Return (X, Y) of the center of cell containing provided text 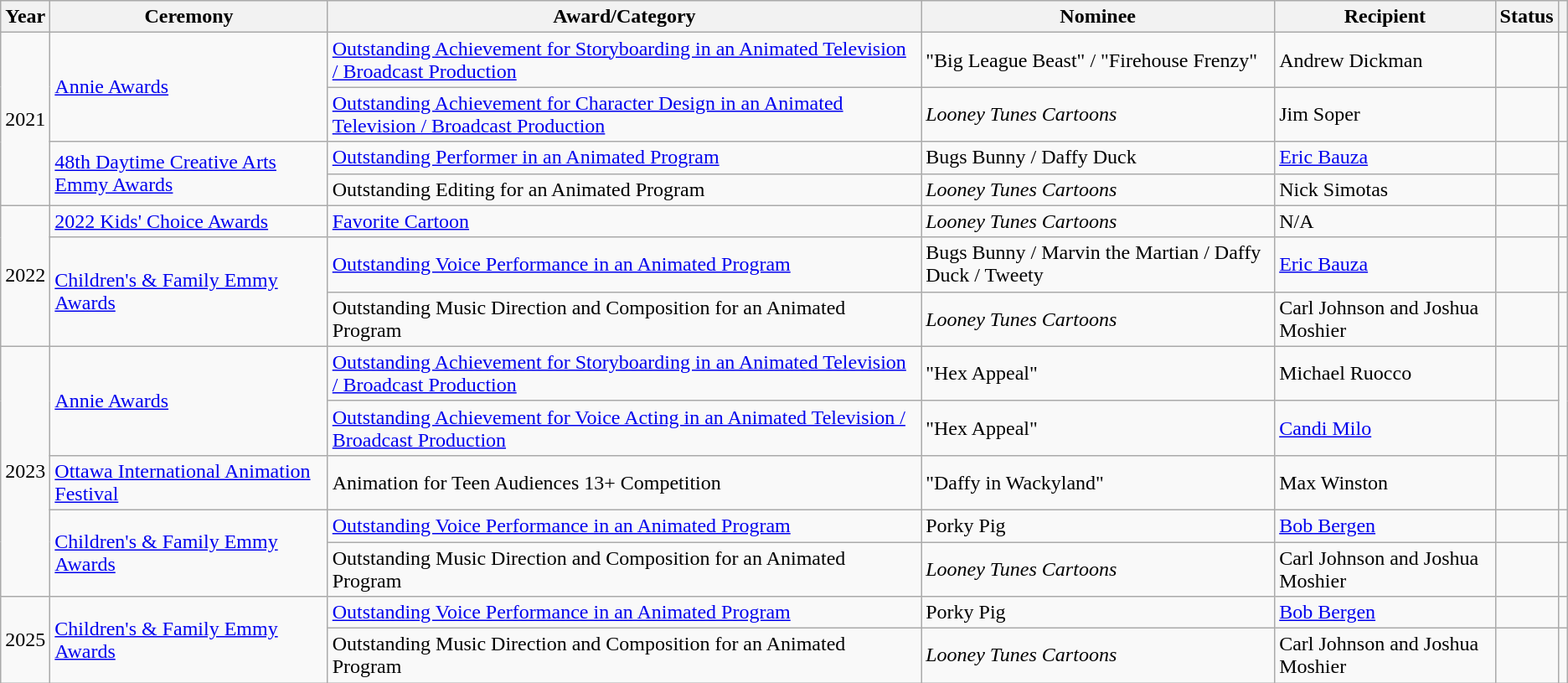
48th Daytime Creative Arts Emmy Awards (189, 173)
Michael Ruocco (1385, 374)
2022 (25, 276)
Outstanding Achievement for Voice Acting in an Animated Television / Broadcast Production (624, 427)
2023 (25, 471)
Year (25, 17)
2021 (25, 119)
Outstanding Performer in an Animated Program (624, 158)
Bugs Bunny / Daffy Duck (1098, 158)
Ottawa International Animation Festival (189, 483)
Candi Milo (1385, 427)
2025 (25, 640)
2022 Kids' Choice Awards (189, 221)
Animation for Teen Audiences 13+ Competition (624, 483)
Nick Simotas (1385, 189)
Jim Soper (1385, 114)
Award/Category (624, 17)
Ceremony (189, 17)
Outstanding Achievement for Character Design in an Animated Television / Broadcast Production (624, 114)
Recipient (1385, 17)
Bugs Bunny / Marvin the Martian / Daffy Duck / Tweety (1098, 265)
Max Winston (1385, 483)
N/A (1385, 221)
Favorite Cartoon (624, 221)
Andrew Dickman (1385, 60)
Nominee (1098, 17)
Status (1526, 17)
"Big League Beast" / "Firehouse Frenzy" (1098, 60)
Outstanding Editing for an Animated Program (624, 189)
"Daffy in Wackyland" (1098, 483)
